Determine the [X, Y] coordinate at the center of the cell enclosing the given text.  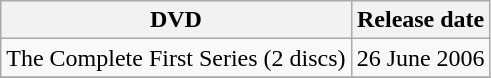
Release date [420, 20]
DVD [176, 20]
26 June 2006 [420, 58]
The Complete First Series (2 discs) [176, 58]
